Identify which cell holds the provided text, then report its (x, y) central coordinate. 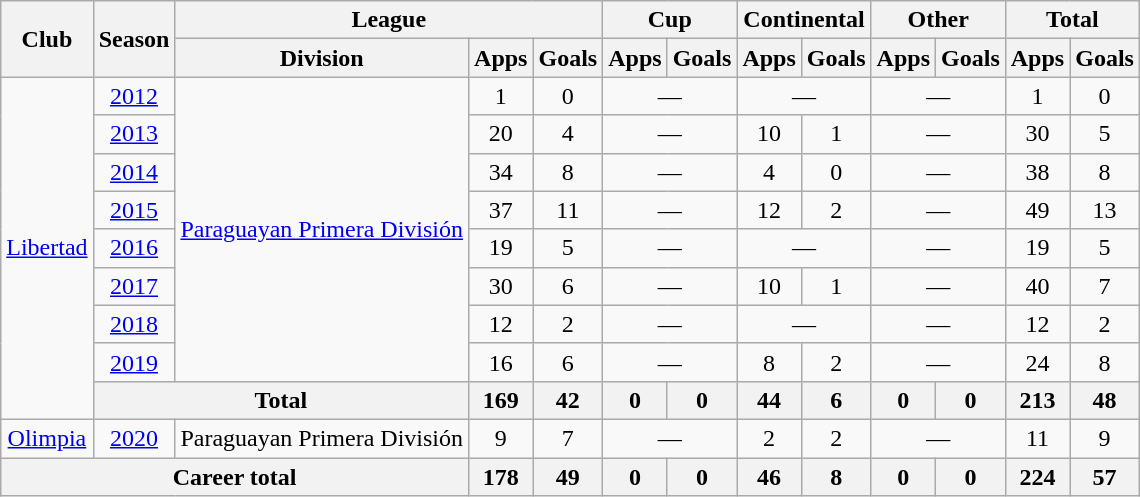
Libertad (47, 248)
16 (501, 362)
Club (47, 39)
40 (1037, 286)
44 (769, 400)
57 (1105, 477)
213 (1037, 400)
Division (322, 58)
Continental (804, 20)
34 (501, 172)
2016 (134, 248)
38 (1037, 172)
2020 (134, 438)
Cup (670, 20)
48 (1105, 400)
Olimpia (47, 438)
Other (938, 20)
13 (1105, 210)
2018 (134, 324)
2014 (134, 172)
46 (769, 477)
2012 (134, 96)
178 (501, 477)
169 (501, 400)
42 (568, 400)
20 (501, 134)
Season (134, 39)
2019 (134, 362)
League (389, 20)
2013 (134, 134)
224 (1037, 477)
37 (501, 210)
2015 (134, 210)
Career total (235, 477)
24 (1037, 362)
2017 (134, 286)
